Find where the given text appears and provide that cell's center as (x, y) coordinate. 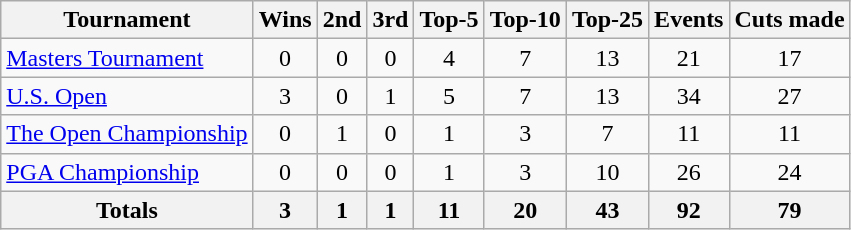
4 (449, 58)
Top-5 (449, 20)
34 (689, 96)
Events (689, 20)
26 (689, 172)
Tournament (127, 20)
Totals (127, 210)
27 (790, 96)
5 (449, 96)
U.S. Open (127, 96)
10 (607, 172)
24 (790, 172)
21 (689, 58)
2nd (342, 20)
Top-10 (525, 20)
92 (689, 210)
The Open Championship (127, 134)
Masters Tournament (127, 58)
79 (790, 210)
Top-25 (607, 20)
20 (525, 210)
43 (607, 210)
3rd (390, 20)
Wins (285, 20)
PGA Championship (127, 172)
Cuts made (790, 20)
17 (790, 58)
